Extract the [X, Y] coordinate from the center of the cell holding the provided text.  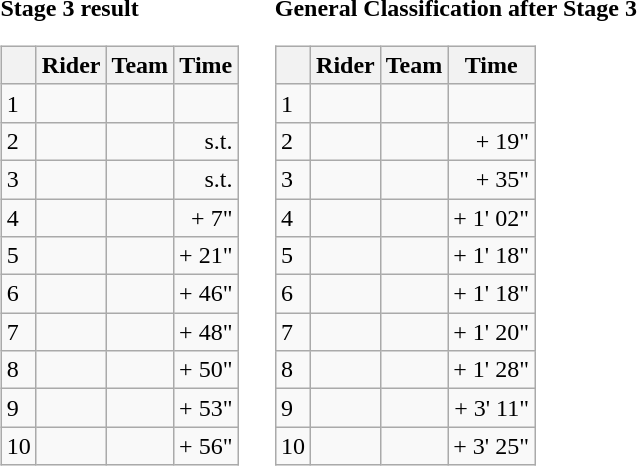
+ 1' 28" [492, 370]
+ 50" [206, 370]
+ 53" [206, 408]
+ 56" [206, 446]
+ 19" [492, 141]
+ 1' 02" [492, 217]
+ 3' 11" [492, 408]
+ 1' 20" [492, 332]
+ 21" [206, 256]
+ 46" [206, 294]
+ 7" [206, 217]
+ 35" [492, 179]
+ 3' 25" [492, 446]
+ 48" [206, 332]
